For the text-containing cell, return its midpoint in (x, y) coordinate format. 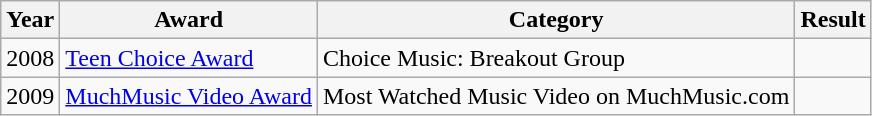
2008 (30, 58)
Award (189, 20)
2009 (30, 96)
MuchMusic Video Award (189, 96)
Result (833, 20)
Category (556, 20)
Year (30, 20)
Teen Choice Award (189, 58)
Most Watched Music Video on MuchMusic.com (556, 96)
Choice Music: Breakout Group (556, 58)
